Locate the cell with the specified text and output its [X, Y] center coordinate. 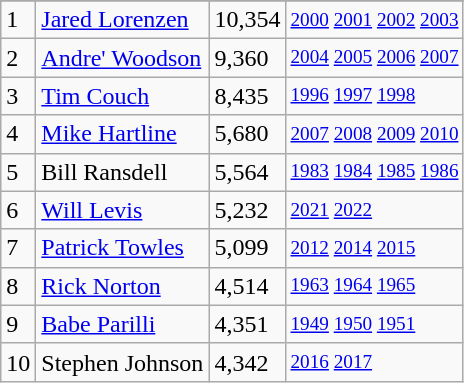
Andre' Woodson [122, 58]
Mike Hartline [122, 134]
1963 1964 1965 [374, 286]
2016 2017 [374, 362]
Babe Parilli [122, 324]
4 [18, 134]
5,232 [248, 210]
8 [18, 286]
9,360 [248, 58]
Rick Norton [122, 286]
2004 2005 2006 2007 [374, 58]
8,435 [248, 96]
1996 1997 1998 [374, 96]
Tim Couch [122, 96]
2007 2008 2009 2010 [374, 134]
2 [18, 58]
Will Levis [122, 210]
3 [18, 96]
10,354 [248, 20]
1949 1950 1951 [374, 324]
2012 2014 2015 [374, 248]
2021 2022 [374, 210]
5,564 [248, 172]
4,351 [248, 324]
5,099 [248, 248]
4,342 [248, 362]
5,680 [248, 134]
2000 2001 2002 2003 [374, 20]
6 [18, 210]
7 [18, 248]
1983 1984 1985 1986 [374, 172]
5 [18, 172]
Bill Ransdell [122, 172]
10 [18, 362]
Jared Lorenzen [122, 20]
4,514 [248, 286]
1 [18, 20]
Stephen Johnson [122, 362]
9 [18, 324]
Patrick Towles [122, 248]
